Output the [X, Y] coordinate of the center of the cell containing the given text.  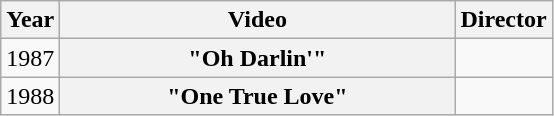
1988 [30, 96]
"Oh Darlin'" [258, 58]
1987 [30, 58]
Year [30, 20]
Video [258, 20]
Director [504, 20]
"One True Love" [258, 96]
